Capture the cell that displays the provided text and extract its (X, Y) central coordinate. 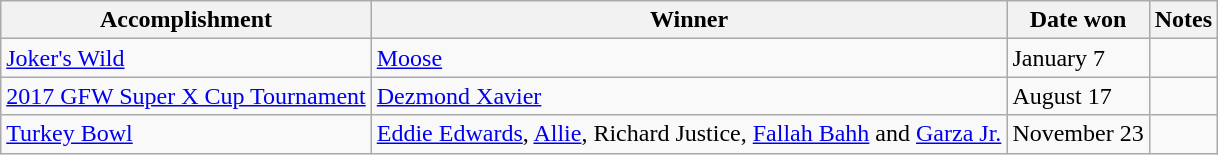
Eddie Edwards, Allie, Richard Justice, Fallah Bahh and Garza Jr. (689, 134)
August 17 (1078, 96)
Date won (1078, 20)
Joker's Wild (186, 58)
Accomplishment (186, 20)
Winner (689, 20)
Moose (689, 58)
January 7 (1078, 58)
November 23 (1078, 134)
Turkey Bowl (186, 134)
Notes (1183, 20)
2017 GFW Super X Cup Tournament (186, 96)
Dezmond Xavier (689, 96)
